Locate the cell with the specified text and output its (X, Y) center coordinate. 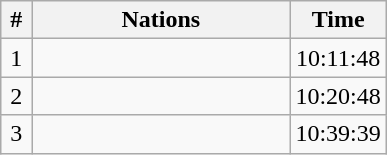
10:11:48 (338, 58)
1 (16, 58)
# (16, 20)
10:39:39 (338, 134)
2 (16, 96)
Time (338, 20)
10:20:48 (338, 96)
Nations (161, 20)
3 (16, 134)
